Extract the (X, Y) coordinate from the center of the cell holding the provided text.  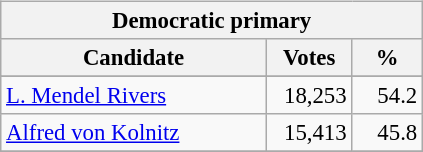
45.8 (388, 133)
Candidate (134, 58)
18,253 (309, 96)
Alfred von Kolnitz (134, 133)
% (388, 58)
54.2 (388, 96)
Democratic primary (212, 21)
15,413 (309, 133)
L. Mendel Rivers (134, 96)
Votes (309, 58)
